Identify which cell holds the provided text, then report its (X, Y) central coordinate. 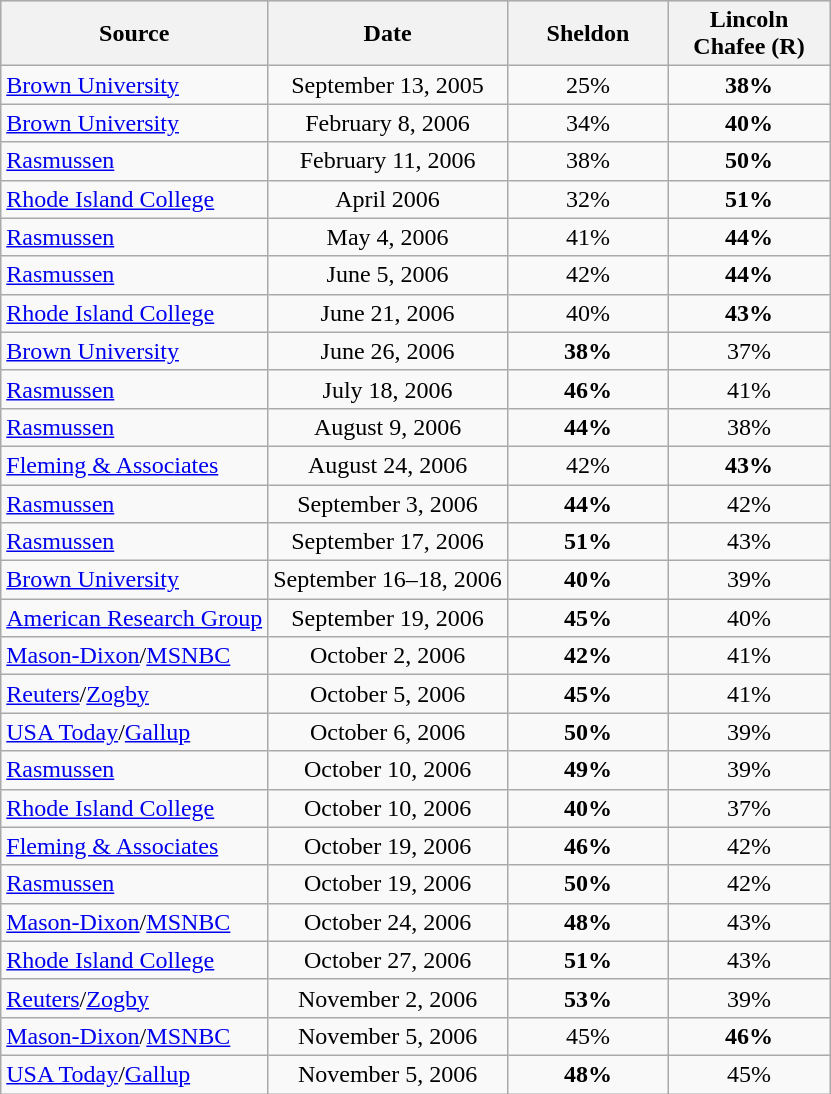
Source (134, 34)
49% (588, 770)
American Research Group (134, 618)
June 21, 2006 (388, 313)
July 18, 2006 (388, 389)
Date (388, 34)
September 16–18, 2006 (388, 580)
September 13, 2005 (388, 85)
August 24, 2006 (388, 465)
34% (588, 123)
October 24, 2006 (388, 922)
32% (588, 199)
October 6, 2006 (388, 732)
October 2, 2006 (388, 656)
LincolnChafee (R) (748, 34)
June 5, 2006 (388, 275)
September 3, 2006 (388, 503)
February 8, 2006 (388, 123)
Sheldon (588, 34)
April 2006 (388, 199)
February 11, 2006 (388, 161)
October 5, 2006 (388, 694)
August 9, 2006 (388, 427)
53% (588, 998)
June 26, 2006 (388, 351)
May 4, 2006 (388, 237)
September 17, 2006 (388, 542)
September 19, 2006 (388, 618)
25% (588, 85)
October 27, 2006 (388, 960)
November 2, 2006 (388, 998)
